Detect which cell encompasses the target text, then output its (X, Y) center coordinate. 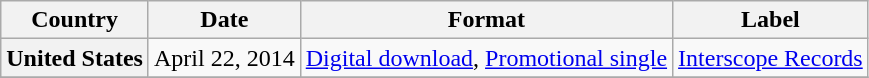
United States (75, 58)
Interscope Records (771, 58)
Format (486, 20)
Country (75, 20)
Digital download, Promotional single (486, 58)
Date (224, 20)
April 22, 2014 (224, 58)
Label (771, 20)
